Capture the cell that displays the provided text and extract its [x, y] central coordinate. 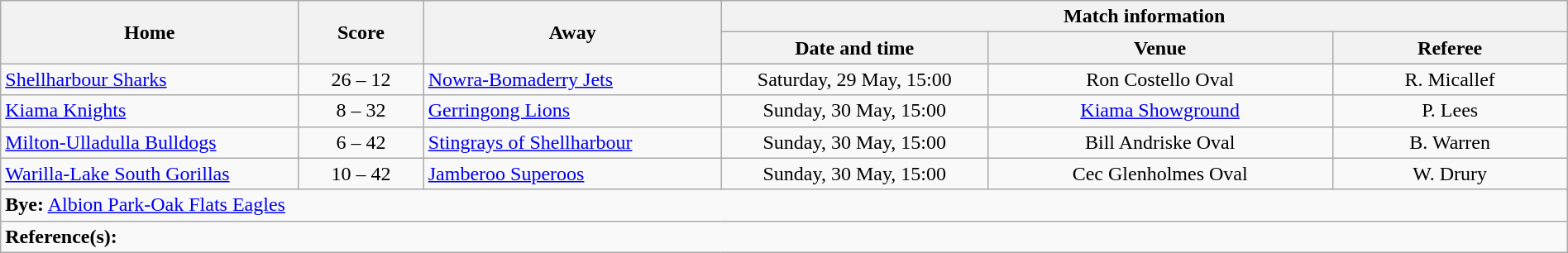
Gerringong Lions [572, 111]
Date and time [854, 48]
Ron Costello Oval [1159, 79]
6 – 42 [361, 142]
P. Lees [1450, 111]
Warilla-Lake South Gorillas [150, 174]
W. Drury [1450, 174]
8 – 32 [361, 111]
Reference(s): [784, 236]
Saturday, 29 May, 15:00 [854, 79]
Match information [1145, 17]
Kiama Knights [150, 111]
10 – 42 [361, 174]
Kiama Showground [1159, 111]
Cec Glenholmes Oval [1159, 174]
Stingrays of Shellharbour [572, 142]
Bill Andriske Oval [1159, 142]
B. Warren [1450, 142]
Home [150, 32]
Jamberoo Superoos [572, 174]
Nowra-Bomaderry Jets [572, 79]
Referee [1450, 48]
Venue [1159, 48]
Milton-Ulladulla Bulldogs [150, 142]
Away [572, 32]
Score [361, 32]
Shellharbour Sharks [150, 79]
Bye: Albion Park-Oak Flats Eagles [784, 205]
R. Micallef [1450, 79]
26 – 12 [361, 79]
